Output the (x, y) coordinate of the center of the cell containing the given text.  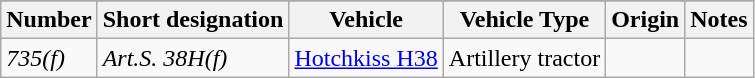
Hotchkiss H38 (366, 58)
Notes (719, 20)
Vehicle Type (524, 20)
Artillery tractor (524, 58)
Short designation (193, 20)
Art.S. 38H(f) (193, 58)
Vehicle (366, 20)
Number (49, 20)
735(f) (49, 58)
Origin (646, 20)
